Extract the [X, Y] coordinate from the center of the cell holding the provided text.  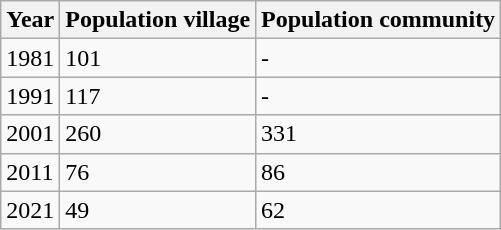
1991 [30, 96]
2021 [30, 210]
62 [378, 210]
Year [30, 20]
260 [158, 134]
Population village [158, 20]
49 [158, 210]
331 [378, 134]
101 [158, 58]
1981 [30, 58]
86 [378, 172]
76 [158, 172]
2001 [30, 134]
Population community [378, 20]
2011 [30, 172]
117 [158, 96]
